Return the (x, y) coordinate for the center point of the cell that contains the specified text.  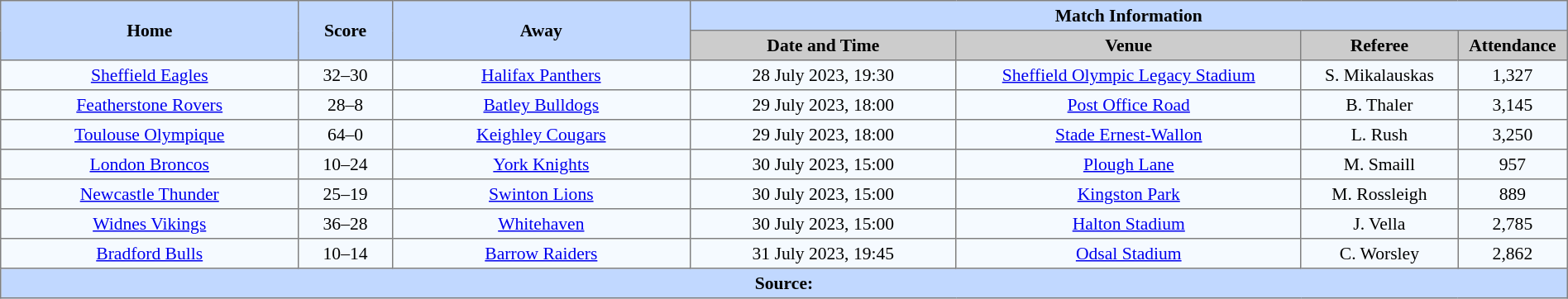
889 (1513, 194)
Home (150, 31)
25–19 (346, 194)
31 July 2023, 19:45 (823, 254)
Widnes Vikings (150, 224)
Swinton Lions (541, 194)
C. Worsley (1379, 254)
Score (346, 31)
Barrow Raiders (541, 254)
Stade Ernest-Wallon (1128, 135)
Referee (1379, 45)
64–0 (346, 135)
Date and Time (823, 45)
M. Rossleigh (1379, 194)
Kingston Park (1128, 194)
2,785 (1513, 224)
Halifax Panthers (541, 75)
2,862 (1513, 254)
32–30 (346, 75)
28–8 (346, 105)
Source: (784, 283)
Venue (1128, 45)
Newcastle Thunder (150, 194)
3,250 (1513, 135)
36–28 (346, 224)
Post Office Road (1128, 105)
Halton Stadium (1128, 224)
Plough Lane (1128, 164)
S. Mikalauskas (1379, 75)
York Knights (541, 164)
28 July 2023, 19:30 (823, 75)
Keighley Cougars (541, 135)
J. Vella (1379, 224)
Away (541, 31)
10–14 (346, 254)
Attendance (1513, 45)
Sheffield Olympic Legacy Stadium (1128, 75)
L. Rush (1379, 135)
1,327 (1513, 75)
10–24 (346, 164)
957 (1513, 164)
Batley Bulldogs (541, 105)
Sheffield Eagles (150, 75)
London Broncos (150, 164)
M. Smaill (1379, 164)
B. Thaler (1379, 105)
Whitehaven (541, 224)
Bradford Bulls (150, 254)
Featherstone Rovers (150, 105)
3,145 (1513, 105)
Match Information (1128, 16)
Odsal Stadium (1128, 254)
Toulouse Olympique (150, 135)
